Find where the given text appears and provide that cell's center as [X, Y] coordinate. 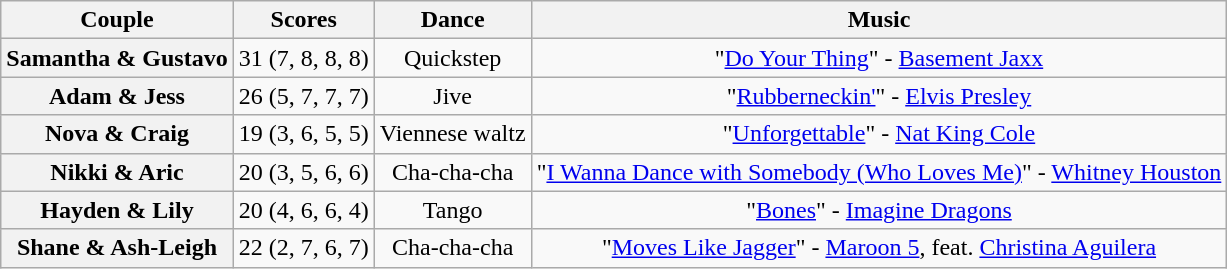
22 (2, 7, 6, 7) [304, 248]
Shane & Ash-Leigh [117, 248]
20 (4, 6, 6, 4) [304, 210]
"Moves Like Jagger" - Maroon 5, feat. Christina Aguilera [879, 248]
Jive [452, 96]
20 (3, 5, 6, 6) [304, 172]
Quickstep [452, 58]
"Rubberneckin'" - Elvis Presley [879, 96]
Hayden & Lily [117, 210]
Music [879, 20]
26 (5, 7, 7, 7) [304, 96]
Nikki & Aric [117, 172]
Viennese waltz [452, 134]
Nova & Craig [117, 134]
Scores [304, 20]
Tango [452, 210]
31 (7, 8, 8, 8) [304, 58]
"Bones" - Imagine Dragons [879, 210]
Couple [117, 20]
Adam & Jess [117, 96]
"Unforgettable" - Nat King Cole [879, 134]
"Do Your Thing" - Basement Jaxx [879, 58]
Samantha & Gustavo [117, 58]
19 (3, 6, 5, 5) [304, 134]
"I Wanna Dance with Somebody (Who Loves Me)" - Whitney Houston [879, 172]
Dance [452, 20]
